Return the (x, y) coordinate for the center point of the cell that contains the specified text.  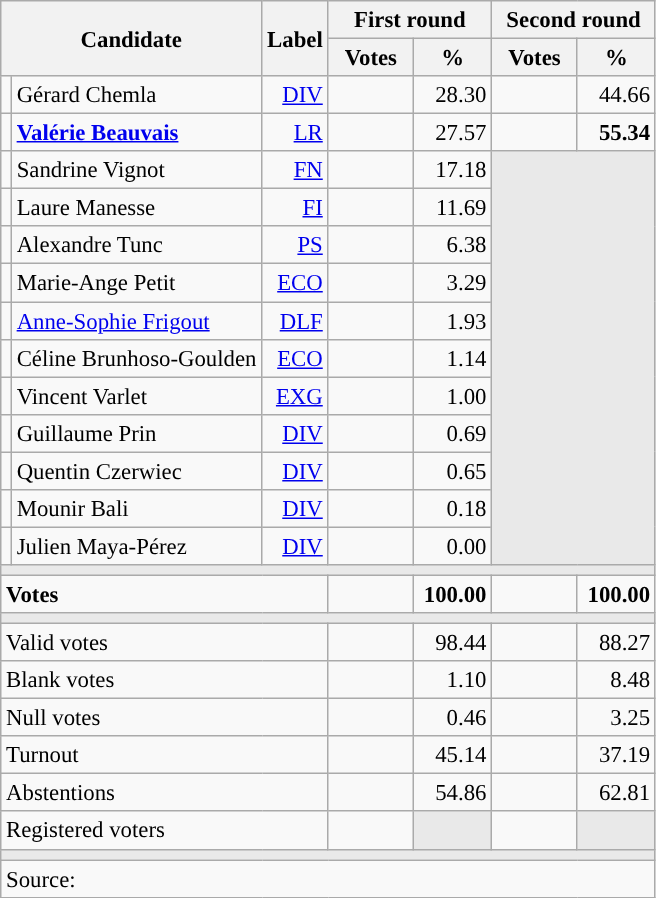
0.46 (453, 718)
27.57 (453, 133)
Anne-Sophie Frigout (136, 321)
Marie-Ange Petit (136, 283)
98.44 (453, 643)
Céline Brunhoso-Goulden (136, 358)
44.66 (616, 95)
LR (295, 133)
Gérard Chemla (136, 95)
Quentin Czerwiec (136, 471)
88.27 (616, 643)
55.34 (616, 133)
28.30 (453, 95)
45.14 (453, 755)
8.48 (616, 680)
62.81 (616, 793)
Second round (574, 20)
DLF (295, 321)
Valérie Beauvais (136, 133)
Laure Manesse (136, 208)
11.69 (453, 208)
EXG (295, 396)
Source: (328, 879)
1.93 (453, 321)
Mounir Bali (136, 509)
Guillaume Prin (136, 433)
Vincent Varlet (136, 396)
Turnout (164, 755)
Alexandre Tunc (136, 245)
0.00 (453, 546)
Null votes (164, 718)
First round (410, 20)
0.65 (453, 471)
Candidate (132, 38)
37.19 (616, 755)
Julien Maya-Pérez (136, 546)
Blank votes (164, 680)
Valid votes (164, 643)
Abstentions (164, 793)
0.18 (453, 509)
1.14 (453, 358)
FI (295, 208)
Label (295, 38)
54.86 (453, 793)
Registered voters (164, 831)
PS (295, 245)
3.25 (616, 718)
17.18 (453, 170)
0.69 (453, 433)
3.29 (453, 283)
Sandrine Vignot (136, 170)
1.00 (453, 396)
1.10 (453, 680)
6.38 (453, 245)
FN (295, 170)
